Locate the cell with the specified text and output its [X, Y] center coordinate. 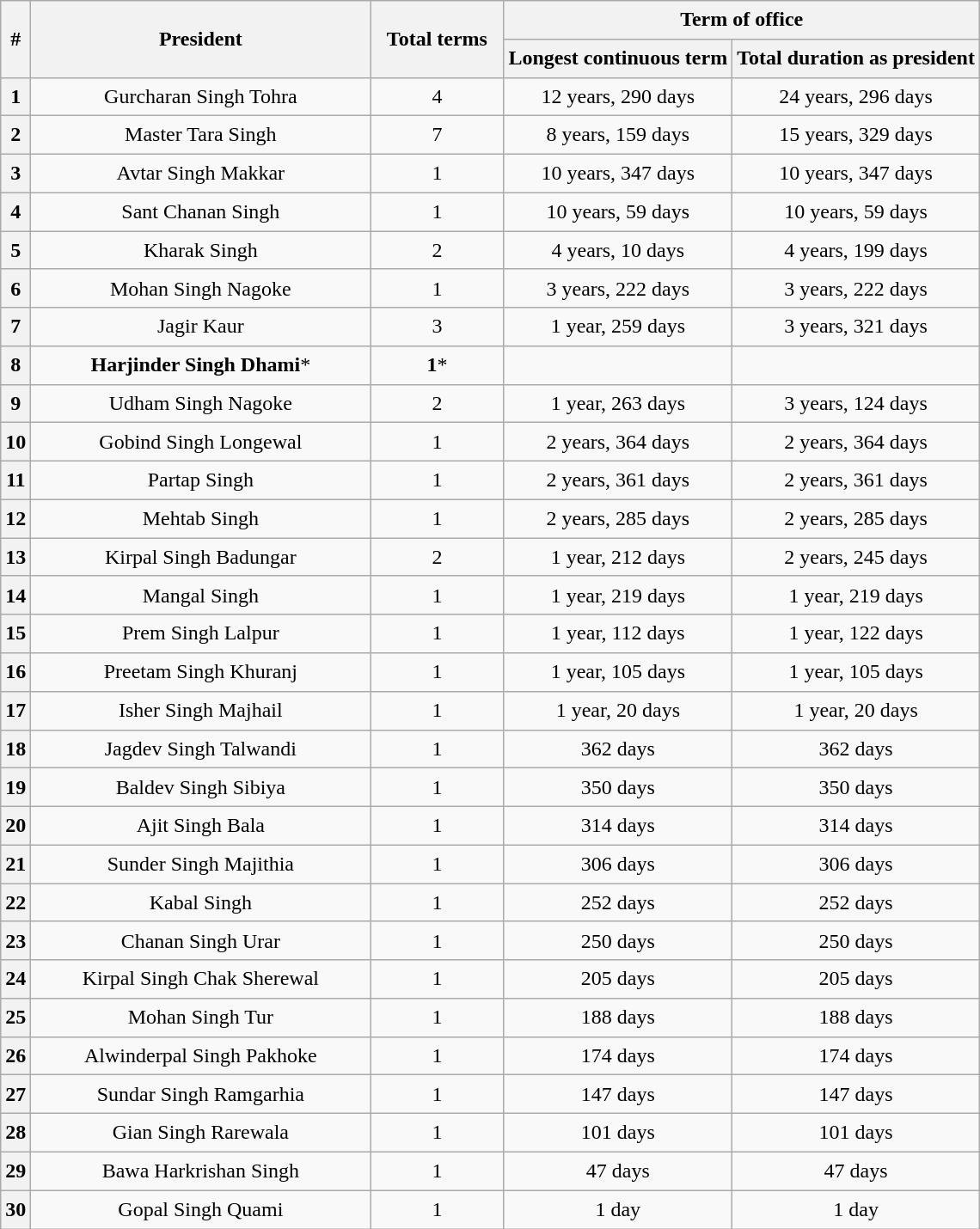
12 years, 290 days [618, 96]
Kirpal Singh Badungar [201, 557]
# [15, 40]
22 [15, 902]
Partap Singh [201, 481]
23 [15, 940]
25 [15, 1018]
Total duration as president [856, 58]
10 [15, 442]
15 years, 329 days [856, 136]
24 [15, 980]
1 year, 112 days [618, 634]
Prem Singh Lalpur [201, 634]
Jagir Kaur [201, 327]
20 [15, 825]
1 year, 263 days [618, 404]
Total terms [437, 40]
Sunder Singh Majithia [201, 865]
4 years, 10 days [618, 251]
13 [15, 557]
17 [15, 710]
15 [15, 634]
3 years, 321 days [856, 327]
Jagdev Singh Talwandi [201, 749]
4 years, 199 days [856, 251]
Gian Singh Rarewala [201, 1133]
Term of office [742, 21]
1 year, 122 days [856, 634]
30 [15, 1210]
1* [437, 366]
Sant Chanan Singh [201, 211]
Mangal Singh [201, 595]
6 [15, 289]
Mohan Singh Tur [201, 1018]
Preetam Singh Khuranj [201, 672]
Kirpal Singh Chak Sherewal [201, 980]
2 years, 245 days [856, 557]
8 [15, 366]
President [201, 40]
5 [15, 251]
Master Tara Singh [201, 136]
11 [15, 481]
18 [15, 749]
8 years, 159 days [618, 136]
Gobind Singh Longewal [201, 442]
Mohan Singh Nagoke [201, 289]
28 [15, 1133]
Ajit Singh Bala [201, 825]
12 [15, 519]
14 [15, 595]
Mehtab Singh [201, 519]
1 year, 259 days [618, 327]
Gopal Singh Quami [201, 1210]
Udham Singh Nagoke [201, 404]
Isher Singh Majhail [201, 710]
24 years, 296 days [856, 96]
19 [15, 787]
27 [15, 1095]
21 [15, 865]
Baldev Singh Sibiya [201, 787]
Harjinder Singh Dhami* [201, 366]
Gurcharan Singh Tohra [201, 96]
16 [15, 672]
Avtar Singh Makkar [201, 174]
Sundar Singh Ramgarhia [201, 1095]
26 [15, 1055]
Kharak Singh [201, 251]
1 year, 212 days [618, 557]
Chanan Singh Urar [201, 940]
Alwinderpal Singh Pakhoke [201, 1055]
29 [15, 1171]
9 [15, 404]
Bawa Harkrishan Singh [201, 1171]
3 years, 124 days [856, 404]
Longest continuous term [618, 58]
Kabal Singh [201, 902]
